Output the (x, y) coordinate of the center of the cell containing the given text.  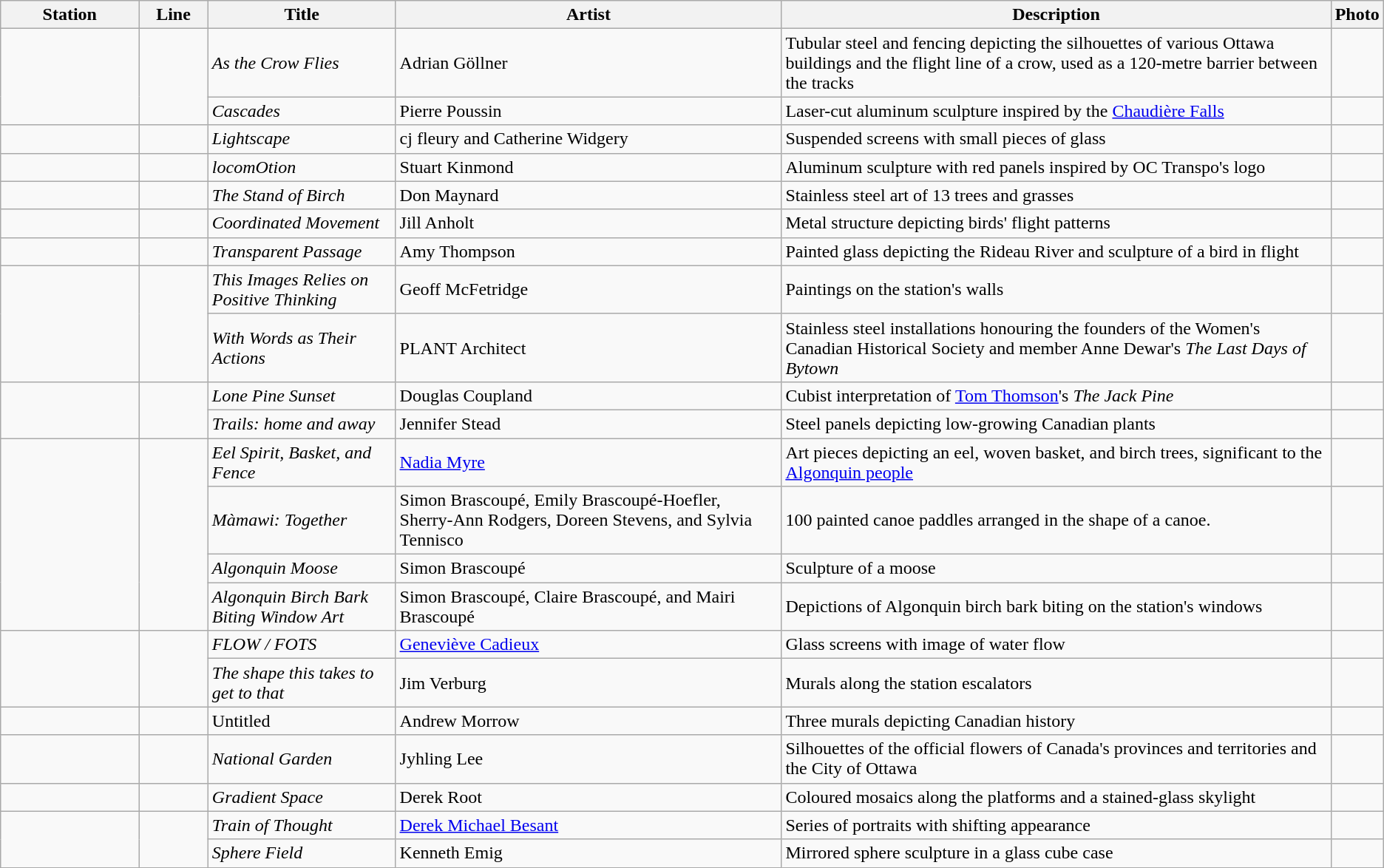
Jyhling Lee (588, 759)
locomOtion (302, 167)
Geneviève Cadieux (588, 645)
Laser-cut aluminum sculpture inspired by the Chaudière Falls (1056, 111)
Painted glass depicting the Rideau River and sculpture of a bird in flight (1056, 251)
Metal structure depicting birds' flight patterns (1056, 223)
Depictions of Algonquin birch bark biting on the station's windows (1056, 606)
National Garden (302, 759)
With Words as Their Actions (302, 347)
Simon Brascoupé, Emily Brascoupé-Hoefler, Sherry-Ann Rodgers, Doreen Stevens, and Sylvia Tennisco (588, 521)
Station (69, 15)
Murals along the station escalators (1056, 683)
Jill Anholt (588, 223)
Pierre Poussin (588, 111)
Simon Brascoupé (588, 569)
As the Crow Flies (302, 63)
Andrew Morrow (588, 721)
Silhouettes of the official flowers of Canada's provinces and territories and the City of Ottawa (1056, 759)
Eel Spirit, Basket, and Fence (302, 461)
Coordinated Movement (302, 223)
Suspended screens with small pieces of glass (1056, 139)
Kenneth Emig (588, 853)
Lightscape (302, 139)
Three murals depicting Canadian history (1056, 721)
Stainless steel art of 13 trees and grasses (1056, 195)
Trails: home and away (302, 424)
Series of portraits with shifting appearance (1056, 825)
cj fleury and Catherine Widgery (588, 139)
Algonquin Moose (302, 569)
The shape this takes to get to that (302, 683)
PLANT Architect (588, 347)
Untitled (302, 721)
Description (1056, 15)
The Stand of Birch (302, 195)
Simon Brascoupé, Claire Brascoupé, and Mairi Brascoupé (588, 606)
This Images Relies on Positive Thinking (302, 290)
Don Maynard (588, 195)
Mirrored sphere sculpture in a glass cube case (1056, 853)
Cubist interpretation of Tom Thomson's The Jack Pine (1056, 396)
Title (302, 15)
Jennifer Stead (588, 424)
Stainless steel installations honouring the founders of the Women's Canadian Historical Society and member Anne Dewar's The Last Days of Bytown (1056, 347)
Cascades (302, 111)
Jim Verburg (588, 683)
Lone Pine Sunset (302, 396)
Algonquin Birch Bark Biting Window Art (302, 606)
Derek Michael Besant (588, 825)
Transparent Passage (302, 251)
Steel panels depicting low-growing Canadian plants (1056, 424)
Line (174, 15)
Derek Root (588, 797)
Douglas Coupland (588, 396)
Amy Thompson (588, 251)
FLOW / FOTS (302, 645)
Paintings on the station's walls (1056, 290)
Nadia Myre (588, 461)
Sphere Field (302, 853)
Adrian Göllner (588, 63)
Geoff McFetridge (588, 290)
Artist (588, 15)
Aluminum sculpture with red panels inspired by OC Transpo's logo (1056, 167)
Coloured mosaics along the platforms and a stained-glass skylight (1056, 797)
Train of Thought (302, 825)
Glass screens with image of water flow (1056, 645)
Sculpture of a moose (1056, 569)
Gradient Space (302, 797)
Stuart Kinmond (588, 167)
Màmawi: Together (302, 521)
Photo (1357, 15)
100 painted canoe paddles arranged in the shape of a canoe. (1056, 521)
Art pieces depicting an eel, woven basket, and birch trees, significant to the Algonquin people (1056, 461)
